For the text-containing cell, return its midpoint in [x, y] coordinate format. 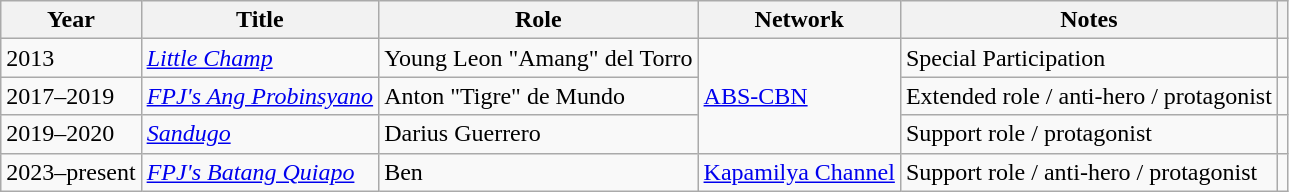
2013 [71, 58]
Extended role / anti-hero / protagonist [1088, 96]
Kapamilya Channel [799, 172]
Darius Guerrero [538, 134]
Sandugo [260, 134]
Special Participation [1088, 58]
Network [799, 20]
Ben [538, 172]
Title [260, 20]
Young Leon "Amang" del Torro [538, 58]
2023–present [71, 172]
FPJ's Ang Probinsyano [260, 96]
Year [71, 20]
ABS-CBN [799, 96]
Support role / anti-hero / protagonist [1088, 172]
Role [538, 20]
Notes [1088, 20]
2019–2020 [71, 134]
2017–2019 [71, 96]
FPJ's Batang Quiapo [260, 172]
Support role / protagonist [1088, 134]
Anton "Tigre" de Mundo [538, 96]
Little Champ [260, 58]
